Extract the (X, Y) coordinate from the center of the cell holding the provided text.  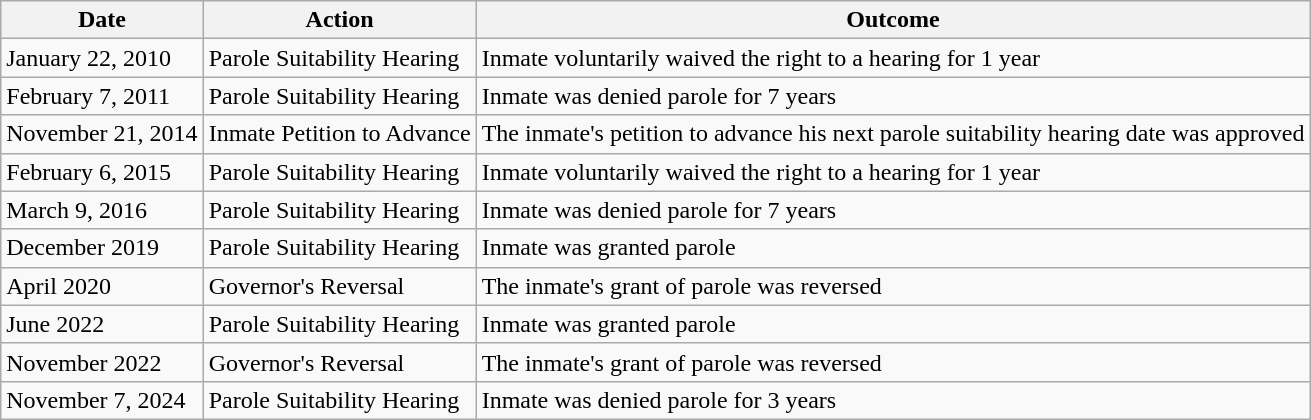
Inmate Petition to Advance (340, 134)
Inmate was denied parole for 3 years (893, 400)
Date (102, 20)
Outcome (893, 20)
The inmate's petition to advance his next parole suitability hearing date was approved (893, 134)
February 7, 2011 (102, 96)
June 2022 (102, 324)
November 2022 (102, 362)
Action (340, 20)
January 22, 2010 (102, 58)
March 9, 2016 (102, 210)
November 21, 2014 (102, 134)
February 6, 2015 (102, 172)
April 2020 (102, 286)
November 7, 2024 (102, 400)
December 2019 (102, 248)
